From the cell containing the given text, extract its center point as [X, Y] coordinate. 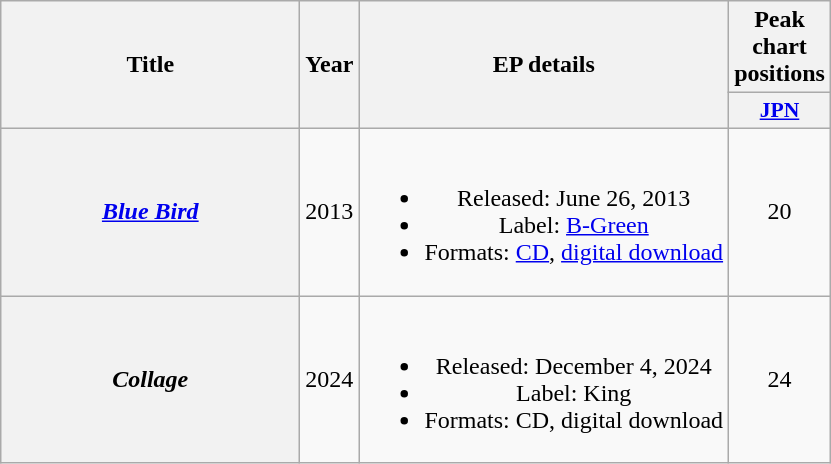
24 [780, 380]
Released: June 26, 2013Label: B-GreenFormats: CD, digital download [544, 212]
Collage [150, 380]
EP details [544, 65]
2013 [330, 212]
JPN [780, 111]
Blue Bird [150, 212]
20 [780, 212]
Released: December 4, 2024Label: KingFormats: CD, digital download [544, 380]
Peak chart positions [780, 47]
Title [150, 65]
Year [330, 65]
2024 [330, 380]
